For the text-containing cell, return its midpoint in [X, Y] coordinate format. 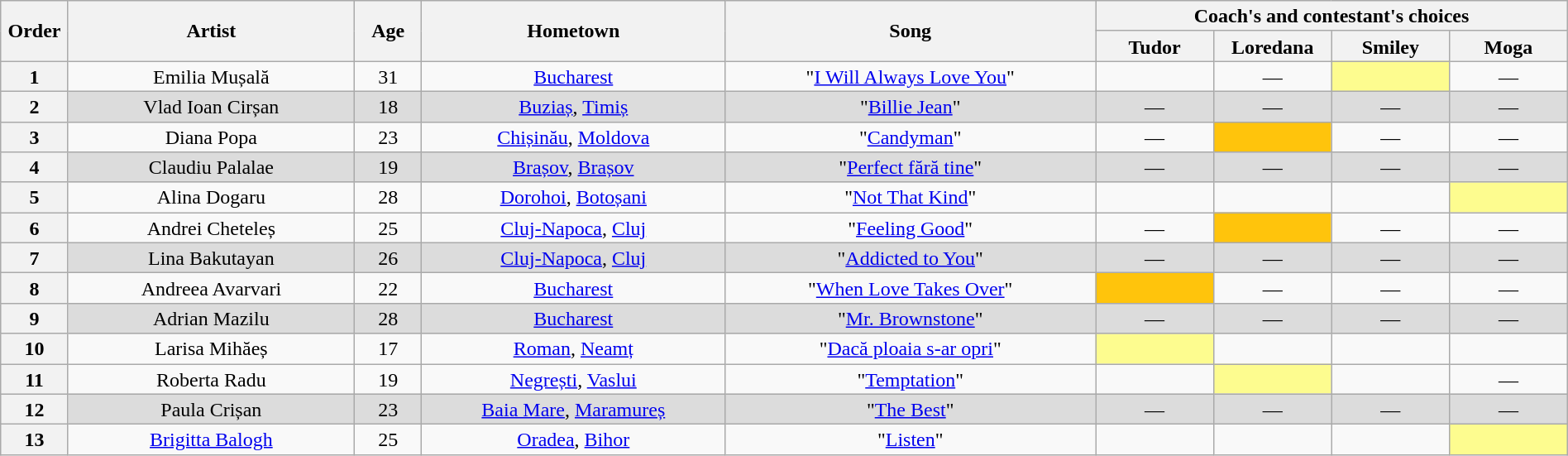
Smiley [1391, 46]
"Billie Jean" [911, 106]
Buziaș, Timiș [574, 106]
2 [35, 106]
31 [389, 76]
10 [35, 349]
"Feeling Good" [911, 228]
4 [35, 167]
"Listen" [911, 440]
Moga [1508, 46]
"Perfect fără tine" [911, 167]
5 [35, 197]
Brașov, Brașov [574, 167]
Baia Mare, Maramureș [574, 409]
Negrești, Vaslui [574, 379]
1 [35, 76]
Diana Popa [211, 137]
Loredana [1272, 46]
"When Love Takes Over" [911, 288]
"Addicted to You" [911, 258]
Age [389, 31]
8 [35, 288]
Larisa Mihăeș [211, 349]
Coach's and contestant's choices [1331, 17]
18 [389, 106]
6 [35, 228]
Brigitta Balogh [211, 440]
Roberta Radu [211, 379]
Emilia Mușală [211, 76]
Lina Bakutayan [211, 258]
Chișinău, Moldova [574, 137]
"Mr. Brownstone" [911, 318]
Hometown [574, 31]
17 [389, 349]
Oradea, Bihor [574, 440]
"Candyman" [911, 137]
Vlad Ioan Cirșan [211, 106]
"Temptation" [911, 379]
Paula Crișan [211, 409]
Roman, Neamț [574, 349]
13 [35, 440]
26 [389, 258]
Dorohoi, Botoșani [574, 197]
12 [35, 409]
"The Best" [911, 409]
"Dacă ploaia s-ar opri" [911, 349]
"I Will Always Love You" [911, 76]
Alina Dogaru [211, 197]
22 [389, 288]
Andrei Cheteleș [211, 228]
Tudor [1154, 46]
Adrian Mazilu [211, 318]
3 [35, 137]
9 [35, 318]
Andreea Avarvari [211, 288]
Order [35, 31]
"Not That Kind" [911, 197]
Artist [211, 31]
Song [911, 31]
Claudiu Palalae [211, 167]
7 [35, 258]
11 [35, 379]
